Return the [x, y] coordinate for the center point of the cell that contains the specified text.  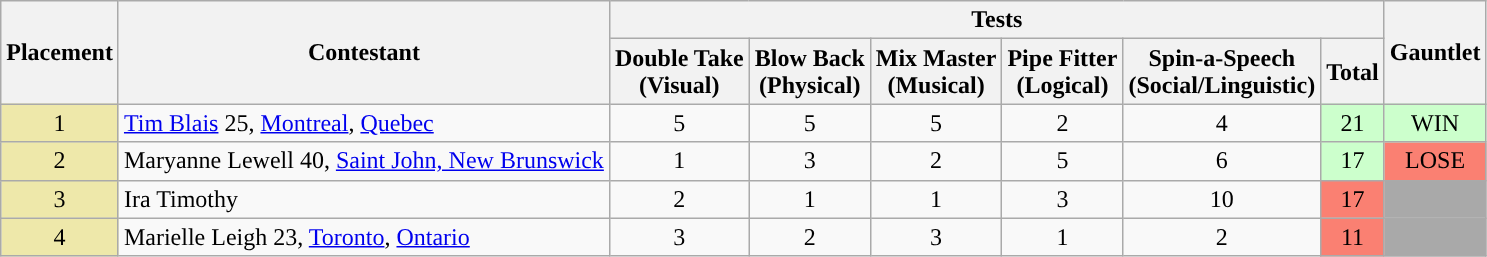
LOSE [1435, 161]
Tim Blais 25, Montreal, Quebec [364, 123]
Ira Timothy [364, 199]
Double Take(Visual) [679, 72]
Blow Back(Physical) [810, 72]
Mix Master(Musical) [936, 72]
Marielle Leigh 23, Toronto, Ontario [364, 237]
21 [1353, 123]
Pipe Fitter(Logical) [1062, 72]
Spin-a-Speech(Social/Linguistic) [1222, 72]
Tests [996, 20]
Total [1353, 72]
Placement [60, 52]
Gauntlet [1435, 52]
11 [1353, 237]
Maryanne Lewell 40, Saint John, New Brunswick [364, 161]
WIN [1435, 123]
10 [1222, 199]
Contestant [364, 52]
6 [1222, 161]
